Extract the [X, Y] coordinate from the center of the cell holding the provided text.  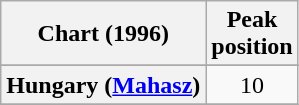
10 [252, 85]
Hungary (Mahasz) [104, 85]
Peakposition [252, 34]
Chart (1996) [104, 34]
